Locate the cell with the specified text and output its [x, y] center coordinate. 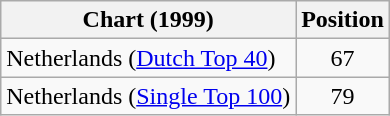
Position [343, 20]
79 [343, 96]
67 [343, 58]
Netherlands (Dutch Top 40) [148, 58]
Netherlands (Single Top 100) [148, 96]
Chart (1999) [148, 20]
